Search for the cell housing the specified text and yield its (X, Y) center coordinate. 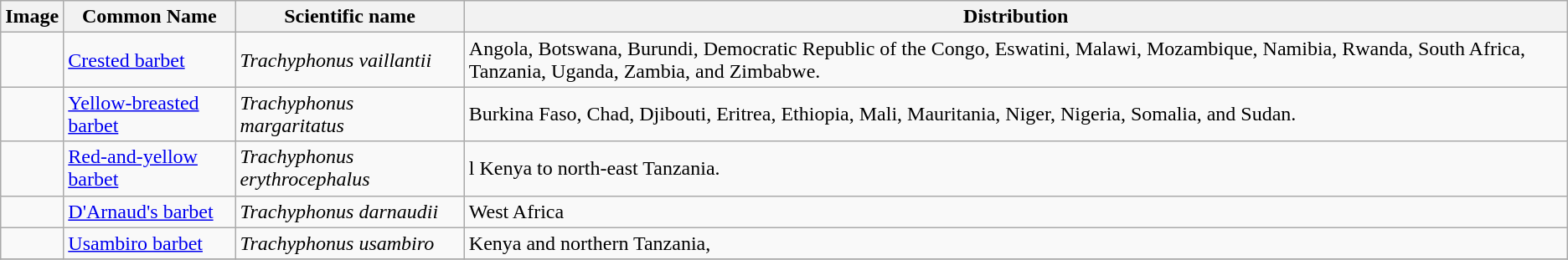
Trachyphonus darnaudii (350, 212)
Image (32, 17)
Trachyphonus erythrocephalus (350, 169)
Distribution (1015, 17)
Usambiro barbet (149, 243)
Scientific name (350, 17)
Red-and-yellow barbet (149, 169)
Yellow-breasted barbet (149, 114)
Kenya and northern Tanzania, (1015, 243)
Trachyphonus vaillantii (350, 60)
West Africa (1015, 212)
l Kenya to north-east Tanzania. (1015, 169)
Trachyphonus margaritatus (350, 114)
D'Arnaud's barbet (149, 212)
Common Name (149, 17)
Burkina Faso, Chad, Djibouti, Eritrea, Ethiopia, Mali, Mauritania, Niger, Nigeria, Somalia, and Sudan. (1015, 114)
Trachyphonus usambiro (350, 243)
Crested barbet (149, 60)
